Return [X, Y] of the center of cell containing provided text 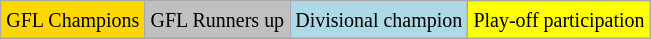
GFL Champions [73, 20]
GFL Runners up [218, 20]
Play-off participation [559, 20]
Divisional champion [379, 20]
